Scan for the cell matching the given text and deliver its [x, y] coordinate at center. 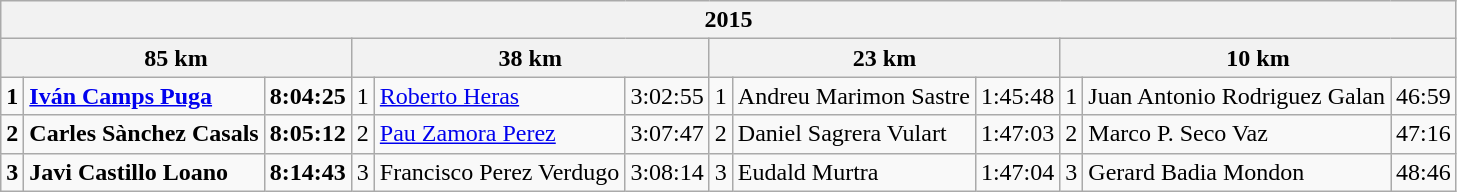
Javi Castillo Loano [144, 172]
85 km [176, 58]
38 km [530, 58]
Iván Camps Puga [144, 96]
48:46 [1423, 172]
46:59 [1423, 96]
8:04:25 [308, 96]
Andreu Marimon Sastre [854, 96]
Pau Zamora Perez [500, 134]
Marco P. Seco Vaz [1237, 134]
Eudald Murtra [854, 172]
3:08:14 [667, 172]
Gerard Badia Mondon [1237, 172]
Francisco Perez Verdugo [500, 172]
8:14:43 [308, 172]
Juan Antonio Rodriguez Galan [1237, 96]
47:16 [1423, 134]
Carles Sànchez Casals [144, 134]
3:07:47 [667, 134]
10 km [1258, 58]
Roberto Heras [500, 96]
1:45:48 [1017, 96]
1:47:03 [1017, 134]
1:47:04 [1017, 172]
3:02:55 [667, 96]
8:05:12 [308, 134]
23 km [884, 58]
Daniel Sagrera Vulart [854, 134]
2015 [728, 20]
